For the text-containing cell, return its midpoint in [X, Y] coordinate format. 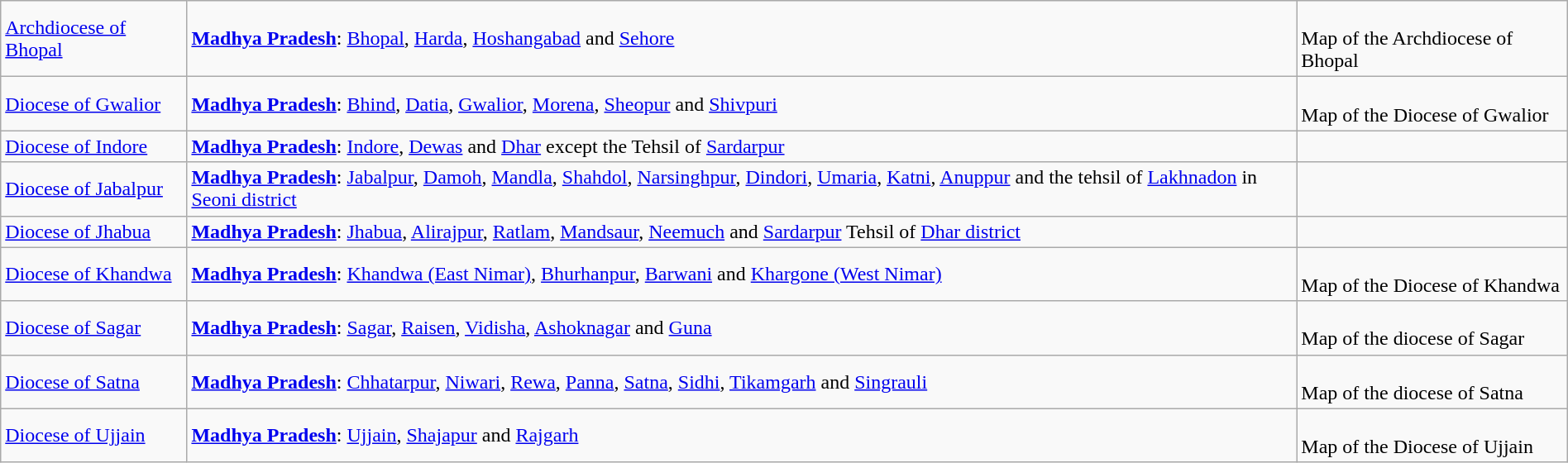
Diocese of Indore [94, 146]
Diocese of Sagar [94, 327]
Diocese of Ujjain [94, 435]
Map of the Diocese of Khandwa [1432, 274]
Madhya Pradesh: Khandwa (East Nimar), Bhurhanpur, Barwani and Khargone (West Nimar) [742, 274]
Diocese of Satna [94, 382]
Madhya Pradesh: Jabalpur, Damoh, Mandla, Shahdol, Narsinghpur, Dindori, Umaria, Katni, Anuppur and the tehsil of Lakhnadon in Seoni district [742, 189]
Diocese of Gwalior [94, 104]
Madhya Pradesh: Chhatarpur, Niwari, Rewa, Panna, Satna, Sidhi, Tikamgarh and Singrauli [742, 382]
Madhya Pradesh: Indore, Dewas and Dhar except the Tehsil of Sardarpur [742, 146]
Map of the diocese of Sagar [1432, 327]
Map of the Diocese of Gwalior [1432, 104]
Archdiocese of Bhopal [94, 39]
Madhya Pradesh: Jhabua, Alirajpur, Ratlam, Mandsaur, Neemuch and Sardarpur Tehsil of Dhar district [742, 231]
Madhya Pradesh: Ujjain, Shajapur and Rajgarh [742, 435]
Madhya Pradesh: Bhind, Datia, Gwalior, Morena, Sheopur and Shivpuri [742, 104]
Diocese of Jabalpur [94, 189]
Diocese of Khandwa [94, 274]
Map of the Diocese of Ujjain [1432, 435]
Map of the Archdiocese of Bhopal [1432, 39]
Map of the diocese of Satna [1432, 382]
Diocese of Jhabua [94, 231]
Madhya Pradesh: Sagar, Raisen, Vidisha, Ashoknagar and Guna [742, 327]
Madhya Pradesh: Bhopal, Harda, Hoshangabad and Sehore [742, 39]
